Scan for the cell matching the given text and deliver its (X, Y) coordinate at center. 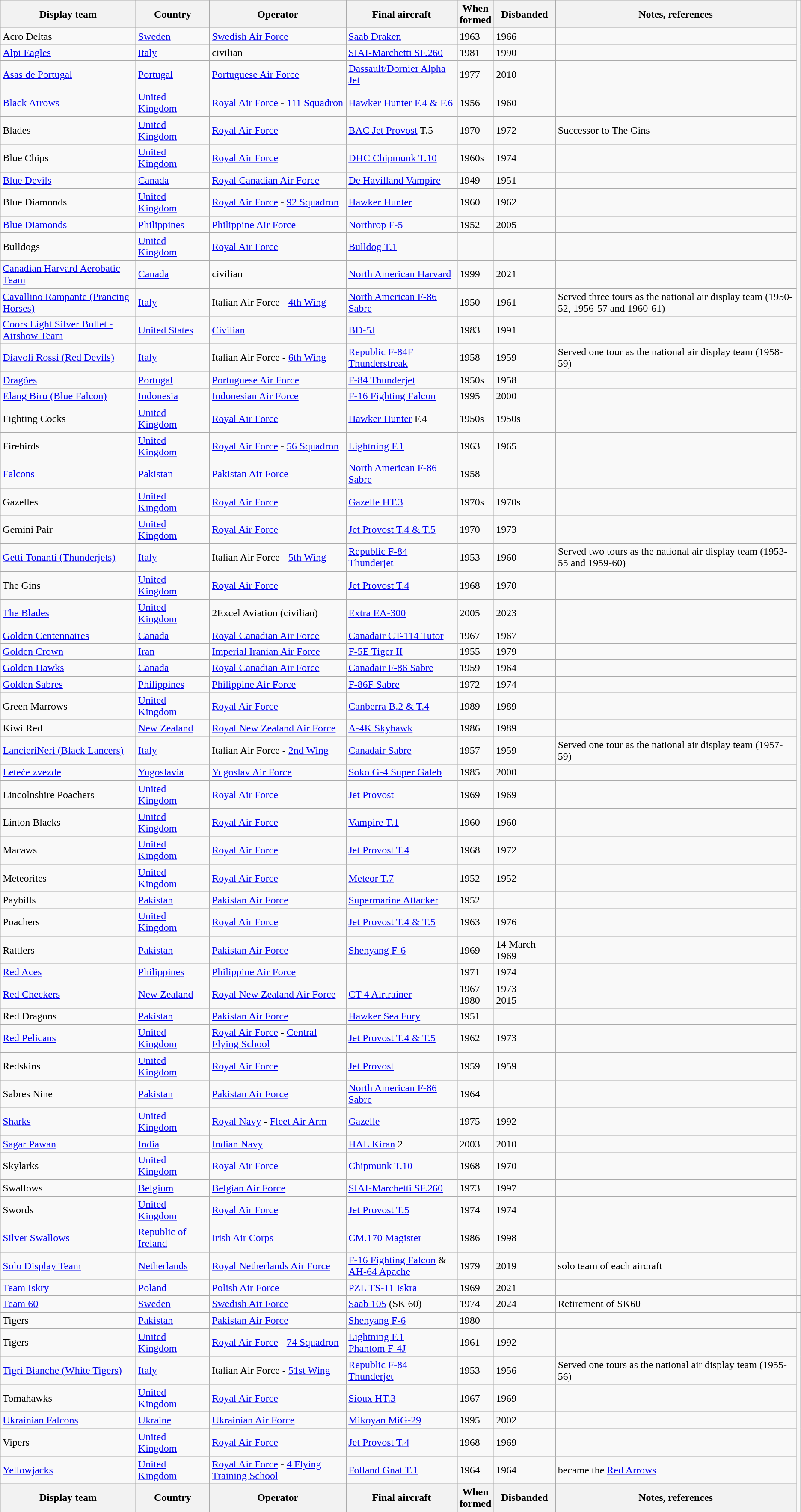
Alpi Eagles (68, 53)
Yugoslavia (172, 772)
Falcons (68, 474)
Blades (68, 130)
1981 (475, 53)
Italian Air Force - 5th Wing (278, 557)
2003 (475, 1144)
Italian Air Force - 2nd Wing (278, 751)
Red Checkers (68, 994)
Served one tour as the national air display team (1958-59) (676, 358)
Irish Air Corps (278, 1238)
Yellowjacks (68, 1470)
Sharks (68, 1122)
2Excel Aviation (civilian) (278, 613)
Kiwi Red (68, 728)
Team 60 (68, 1304)
Served one tours as the national air display team (1955-56) (676, 1370)
Italian Air Force - 6th Wing (278, 358)
Hawker Hunter F.4 (401, 419)
BAC Jet Provost T.5 (401, 130)
Folland Gnat T.1 (401, 1470)
Sagar Pawan (68, 1144)
United States (172, 330)
14 March 1969 (525, 950)
Golden Centennaires (68, 635)
Blue Chips (68, 158)
Sabres Nine (68, 1094)
Belgian Air Force (278, 1188)
Royal Air Force - 4 Flying Training School (278, 1470)
Silver Swallows (68, 1238)
1983 (475, 330)
Italian Air Force - 51st Wing (278, 1370)
Ukraine (172, 1420)
Iran (172, 651)
1977 (475, 74)
Gazelles (68, 502)
1966 (525, 36)
Jet Provost T.5 (401, 1210)
Macaws (68, 850)
2024 (525, 1304)
DHC Chipmunk T.10 (401, 158)
India (172, 1144)
Swords (68, 1210)
Gazelle (401, 1122)
Royal Air Force - 92 Squadron (278, 202)
Imperial Iranian Air Force (278, 651)
Canadair CT-114 Tutor (401, 635)
Hawker Sea Fury (401, 1016)
Golden Hawks (68, 668)
Ukrainian Falcons (68, 1420)
Dassault/Dornier Alpha Jet (401, 74)
Republic of Ireland (172, 1238)
Lincolnshire Poachers (68, 794)
F-16 Fighting Falcon &AH-64 Apache (401, 1266)
Italian Air Force - 4th Wing (278, 302)
Red Aces (68, 972)
1975 (475, 1122)
Poland (172, 1288)
Successor to The Gins (676, 130)
Skylarks (68, 1166)
Soko G-4 Super Galeb (401, 772)
HAL Kiran 2 (401, 1144)
F-16 Fighting Falcon (401, 396)
Sioux HT.3 (401, 1398)
Coors Light Silver Bullet - Airshow Team (68, 330)
Redskins (68, 1066)
1965 (525, 446)
The Gins (68, 585)
Indian Navy (278, 1144)
Canadair Sabre (401, 751)
Acro Deltas (68, 36)
Indonesian Air Force (278, 396)
Belgium (172, 1188)
Ukrainian Air Force (278, 1420)
1998 (525, 1238)
North American Harvard (401, 274)
LancieriNeri (Black Lancers) (68, 751)
Linton Blacks (68, 823)
Gemini Pair (68, 530)
solo team of each aircraft (676, 1266)
Royal Navy - Fleet Air Arm (278, 1122)
Bulldogs (68, 247)
F-84 Thunderjet (401, 380)
1957 (475, 751)
Paybills (68, 900)
Fighting Cocks (68, 419)
Elang Biru (Blue Falcon) (68, 396)
Hawker Hunter F.4 & F.6 (401, 103)
Royal Air Force - 56 Squadron (278, 446)
2019 (525, 1266)
Lightning F.1 (401, 446)
BD-5J (401, 330)
F-5E Tiger II (401, 651)
Tomahawks (68, 1398)
Served one tour as the national air display team (1957-59) (676, 751)
Northrop F-5 (401, 224)
Tigri Bianche (White Tigers) (68, 1370)
Vipers (68, 1442)
Indonesia (172, 396)
Retirement of SK60 (676, 1304)
1960s (475, 158)
The Blades (68, 613)
Blue Devils (68, 180)
Bulldog T.1 (401, 247)
Swallows (68, 1188)
1985 (475, 772)
Royal Netherlands Air Force (278, 1266)
Meteorites (68, 878)
Meteor T.7 (401, 878)
1991 (525, 330)
Dragões (68, 380)
Vampire T.1 (401, 823)
1955 (475, 651)
Mikoyan MiG-29 (401, 1420)
PZL TS-11 Iskra (401, 1288)
2002 (525, 1420)
19732015 (525, 994)
Red Pelicans (68, 1038)
Team Iskry (68, 1288)
1950 (475, 302)
Leteće zvezde (68, 772)
Green Marrows (68, 706)
Netherlands (172, 1266)
CT-4 Airtrainer (401, 994)
Cavallino Rampante (Prancing Horses) (68, 302)
Firebirds (68, 446)
F-86F Sabre (401, 684)
Saab 105 (SK 60) (401, 1304)
Golden Crown (68, 651)
Polish Air Force (278, 1288)
19671980 (475, 994)
1971 (475, 972)
2023 (525, 613)
Diavoli Rossi (Red Devils) (68, 358)
became the Red Arrows (676, 1470)
Canadair F-86 Sabre (401, 668)
Royal Air Force - 74 Squadron (278, 1342)
Red Dragons (68, 1016)
Republic F-84F Thunderstreak (401, 358)
Royal Air Force - Central Flying School (278, 1038)
1980 (475, 1320)
Royal Air Force - 111 Squadron (278, 103)
Extra EA-300 (401, 613)
Hawker Hunter (401, 202)
CM.170 Magister (401, 1238)
1999 (475, 274)
Chipmunk T.10 (401, 1166)
Served three tours as the national air display team (1950-52, 1956-57 and 1960-61) (676, 302)
1976 (525, 922)
Served two tours as the national air display team (1953-55 and 1959-60) (676, 557)
1949 (475, 180)
De Havilland Vampire (401, 180)
Solo Display Team (68, 1266)
A-4K Skyhawk (401, 728)
Yugoslav Air Force (278, 772)
Canadian Harvard Aerobatic Team (68, 274)
Golden Sabres (68, 684)
Supermarine Attacker (401, 900)
Getti Tonanti (Thunderjets) (68, 557)
Black Arrows (68, 103)
Rattlers (68, 950)
Poachers (68, 922)
Civilian (278, 330)
Lightning F.1Phantom F-4J (401, 1342)
1997 (525, 1188)
Asas de Portugal (68, 74)
1990 (525, 53)
Gazelle HT.3 (401, 502)
Canberra B.2 & T.4 (401, 706)
Saab Draken (401, 36)
